Identify which cell holds the provided text, then report its (x, y) central coordinate. 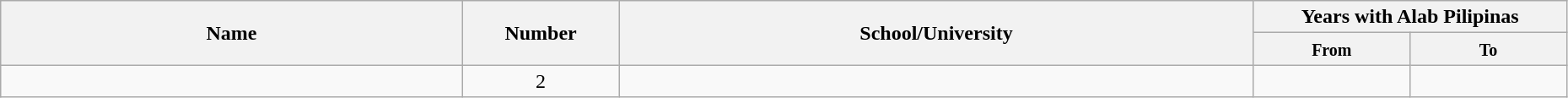
Number (541, 33)
To (1489, 49)
Name (232, 33)
From (1332, 49)
Years with Alab Pilipinas (1410, 17)
2 (541, 81)
School/University (936, 33)
